Pinpoint the cell where the given text exists, returning its (x, y) midpoint coordinate. 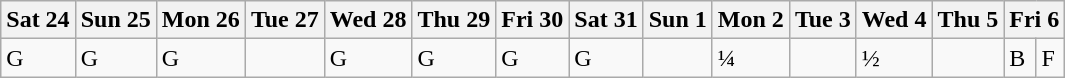
Sun 25 (116, 20)
Wed 4 (894, 20)
Mon 26 (200, 20)
Sun 1 (678, 20)
Thu 29 (454, 20)
½ (894, 58)
Wed 28 (368, 20)
Mon 2 (750, 20)
Sat 31 (606, 20)
Fri 30 (532, 20)
¼ (750, 58)
Thu 5 (968, 20)
Tue 3 (822, 20)
Tue 27 (284, 20)
Fri 6 (1034, 20)
F (1050, 58)
B (1020, 58)
Sat 24 (38, 20)
